Output the [X, Y] coordinate of the center of the cell containing the given text.  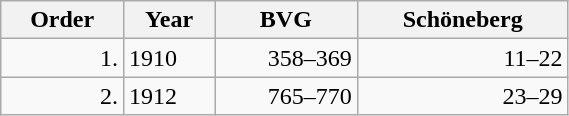
2. [62, 96]
1. [62, 58]
BVG [286, 20]
Order [62, 20]
23–29 [462, 96]
1912 [170, 96]
Schöneberg [462, 20]
765–770 [286, 96]
11–22 [462, 58]
1910 [170, 58]
Year [170, 20]
358–369 [286, 58]
